Determine the (x, y) coordinate at the center of the cell enclosing the given text.  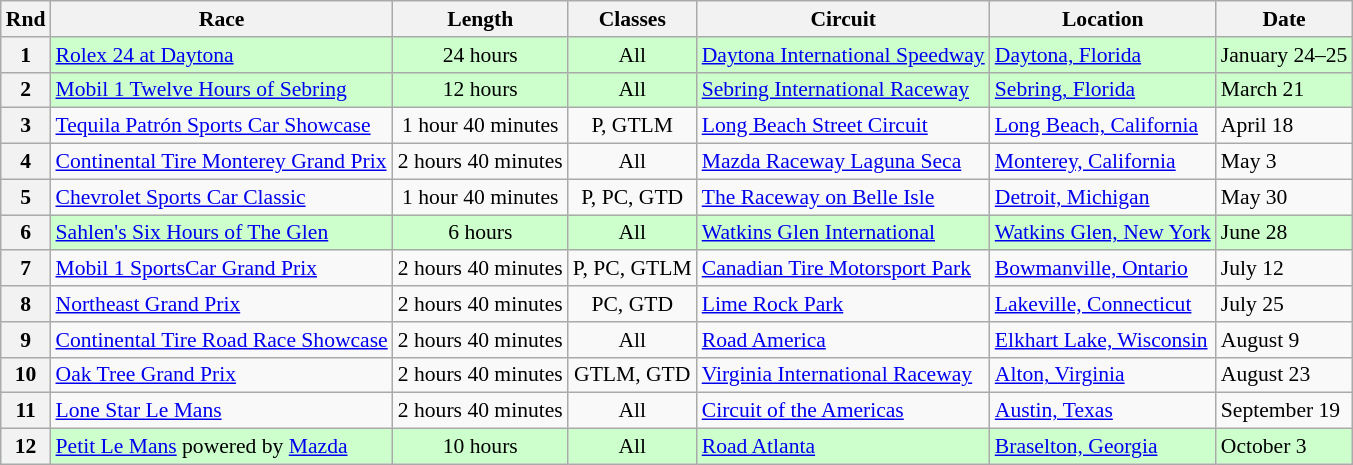
Elkhart Lake, Wisconsin (1103, 340)
Continental Tire Monterey Grand Prix (221, 162)
Daytona, Florida (1103, 55)
Lime Rock Park (844, 304)
P, GTLM (632, 126)
Circuit (844, 19)
Sebring International Raceway (844, 90)
October 3 (1284, 447)
Canadian Tire Motorsport Park (844, 269)
Location (1103, 19)
1 (26, 55)
July 25 (1284, 304)
Long Beach Street Circuit (844, 126)
January 24–25 (1284, 55)
12 hours (480, 90)
Mobil 1 Twelve Hours of Sebring (221, 90)
P, PC, GTD (632, 197)
Watkins Glen, New York (1103, 233)
August 9 (1284, 340)
Lone Star Le Mans (221, 411)
The Raceway on Belle Isle (844, 197)
June 28 (1284, 233)
Road Atlanta (844, 447)
24 hours (480, 55)
Braselton, Georgia (1103, 447)
Rnd (26, 19)
Long Beach, California (1103, 126)
7 (26, 269)
Northeast Grand Prix (221, 304)
April 18 (1284, 126)
August 23 (1284, 375)
2 (26, 90)
Chevrolet Sports Car Classic (221, 197)
Sahlen's Six Hours of The Glen (221, 233)
8 (26, 304)
Rolex 24 at Daytona (221, 55)
Lakeville, Connecticut (1103, 304)
Sebring, Florida (1103, 90)
Alton, Virginia (1103, 375)
May 30 (1284, 197)
Circuit of the Americas (844, 411)
11 (26, 411)
P, PC, GTLM (632, 269)
Race (221, 19)
Petit Le Mans powered by Mazda (221, 447)
May 3 (1284, 162)
4 (26, 162)
September 19 (1284, 411)
3 (26, 126)
Bowmanville, Ontario (1103, 269)
Oak Tree Grand Prix (221, 375)
Mobil 1 SportsCar Grand Prix (221, 269)
6 (26, 233)
5 (26, 197)
Detroit, Michigan (1103, 197)
6 hours (480, 233)
10 (26, 375)
Continental Tire Road Race Showcase (221, 340)
10 hours (480, 447)
Virginia International Raceway (844, 375)
Austin, Texas (1103, 411)
Mazda Raceway Laguna Seca (844, 162)
12 (26, 447)
Road America (844, 340)
Classes (632, 19)
Monterey, California (1103, 162)
Date (1284, 19)
Daytona International Speedway (844, 55)
PC, GTD (632, 304)
Length (480, 19)
9 (26, 340)
July 12 (1284, 269)
March 21 (1284, 90)
GTLM, GTD (632, 375)
Tequila Patrón Sports Car Showcase (221, 126)
Watkins Glen International (844, 233)
